Pinpoint the cell where the given text exists, returning its (X, Y) midpoint coordinate. 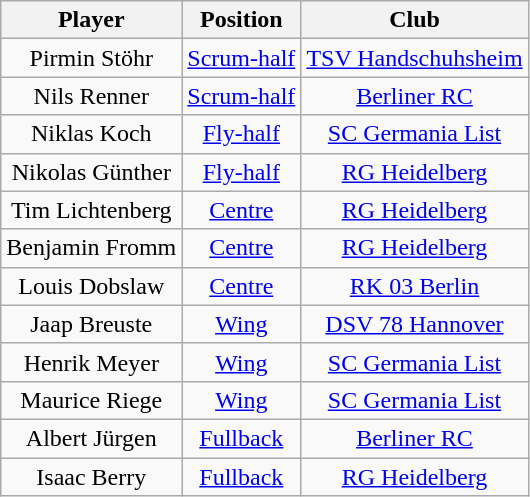
RK 03 Berlin (414, 286)
Jaap Breuste (92, 324)
Position (242, 20)
Niklas Koch (92, 134)
Maurice Riege (92, 400)
Nils Renner (92, 96)
TSV Handschuhsheim (414, 58)
Pirmin Stöhr (92, 58)
Club (414, 20)
Tim Lichtenberg (92, 210)
Nikolas Günther (92, 172)
Isaac Berry (92, 477)
Louis Dobslaw (92, 286)
Albert Jürgen (92, 438)
Benjamin Fromm (92, 248)
DSV 78 Hannover (414, 324)
Henrik Meyer (92, 362)
Player (92, 20)
